Capture the cell that displays the provided text and extract its (X, Y) central coordinate. 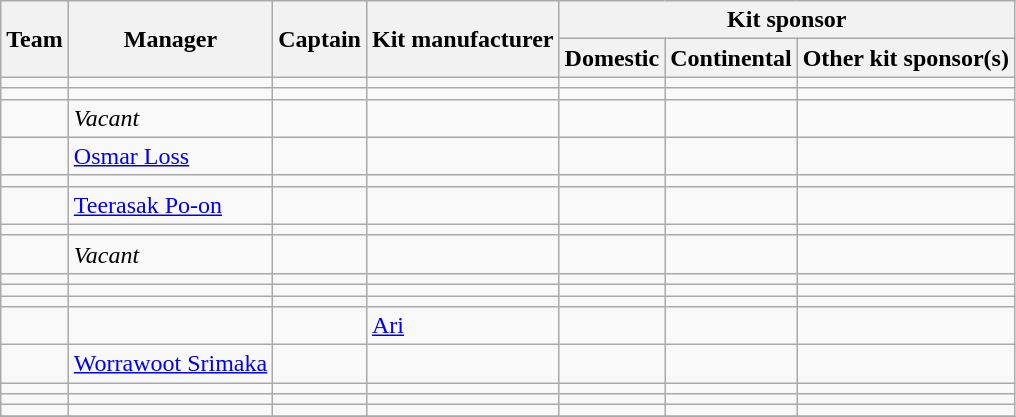
Manager (170, 39)
Domestic (612, 58)
Kit manufacturer (462, 39)
Captain (320, 39)
Team (35, 39)
Continental (731, 58)
Kit sponsor (786, 20)
Teerasak Po-on (170, 205)
Other kit sponsor(s) (906, 58)
Worrawoot Srimaka (170, 364)
Osmar Loss (170, 156)
Ari (462, 326)
